Locate the cell with the specified text and output its [x, y] center coordinate. 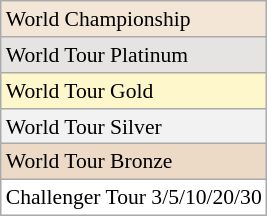
World Championship [134, 19]
World Tour Gold [134, 91]
World Tour Bronze [134, 162]
World Tour Platinum [134, 55]
World Tour Silver [134, 126]
Challenger Tour 3/5/10/20/30 [134, 197]
